Output the [x, y] coordinate of the center of the cell containing the given text.  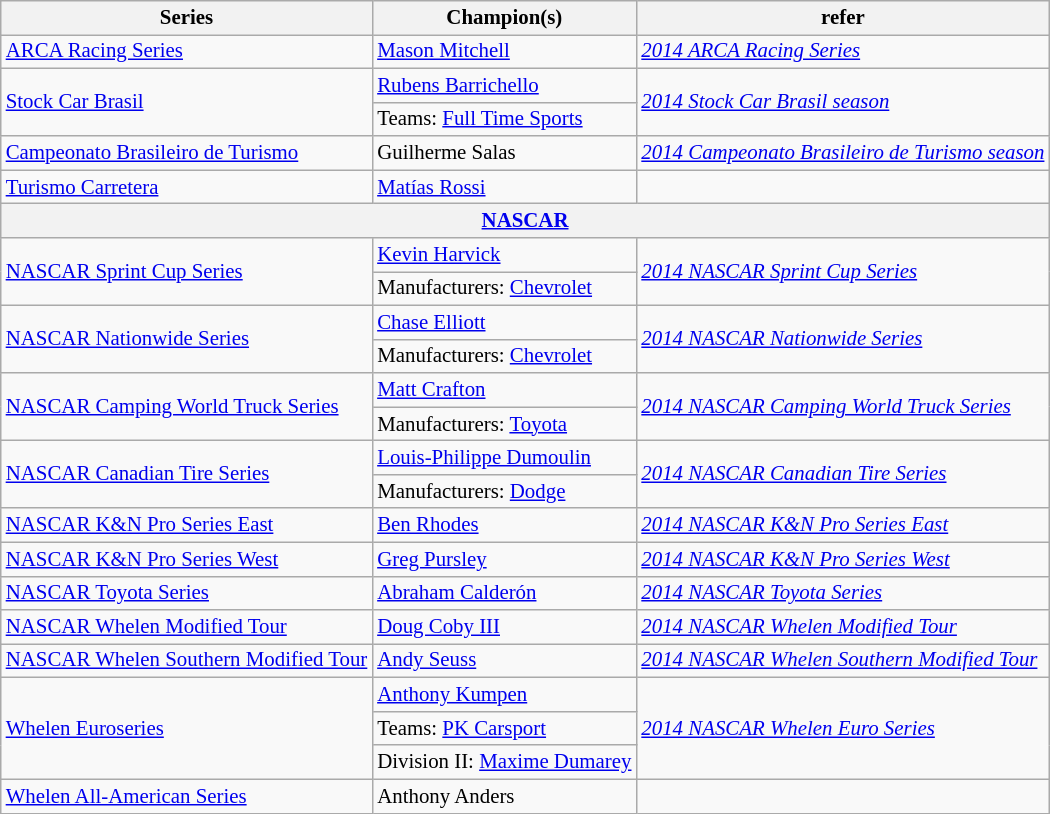
NASCAR K&N Pro Series West [186, 559]
Manufacturers: Dodge [504, 491]
Anthony Kumpen [504, 695]
NASCAR K&N Pro Series East [186, 525]
Manufacturers: Toyota [504, 424]
2014 NASCAR Camping World Truck Series [842, 407]
Abraham Calderón [504, 593]
Guilherme Salas [504, 153]
Stock Car Brasil [186, 102]
Mason Mitchell [504, 51]
NASCAR Whelen Southern Modified Tour [186, 661]
NASCAR Toyota Series [186, 593]
2014 ARCA Racing Series [842, 51]
NASCAR Canadian Tire Series [186, 475]
Whelen Euroseries [186, 729]
2014 NASCAR Whelen Modified Tour [842, 627]
2014 NASCAR Toyota Series [842, 593]
2014 NASCAR Canadian Tire Series [842, 475]
Louis-Philippe Dumoulin [504, 458]
Matías Rossi [504, 187]
Anthony Anders [504, 796]
Ben Rhodes [504, 525]
Teams: PK Carsport [504, 728]
Whelen All-American Series [186, 796]
Greg Pursley [504, 559]
NASCAR Sprint Cup Series [186, 272]
2014 NASCAR Whelen Euro Series [842, 729]
NASCAR Camping World Truck Series [186, 407]
2014 NASCAR K&N Pro Series East [842, 525]
Champion(s) [504, 18]
Matt Crafton [504, 390]
Campeonato Brasileiro de Turismo [186, 153]
2014 Campeonato Brasileiro de Turismo season [842, 153]
NASCAR [526, 221]
Series [186, 18]
2014 NASCAR Nationwide Series [842, 339]
Doug Coby III [504, 627]
refer [842, 18]
ARCA Racing Series [186, 51]
NASCAR Nationwide Series [186, 339]
2014 Stock Car Brasil season [842, 102]
Andy Seuss [504, 661]
Chase Elliott [504, 322]
NASCAR Whelen Modified Tour [186, 627]
Turismo Carretera [186, 187]
Division II: Maxime Dumarey [504, 762]
Kevin Harvick [504, 255]
Rubens Barrichello [504, 85]
2014 NASCAR Whelen Southern Modified Tour [842, 661]
Teams: Full Time Sports [504, 119]
2014 NASCAR Sprint Cup Series [842, 272]
2014 NASCAR K&N Pro Series West [842, 559]
